For the text-containing cell, return its midpoint in (X, Y) coordinate format. 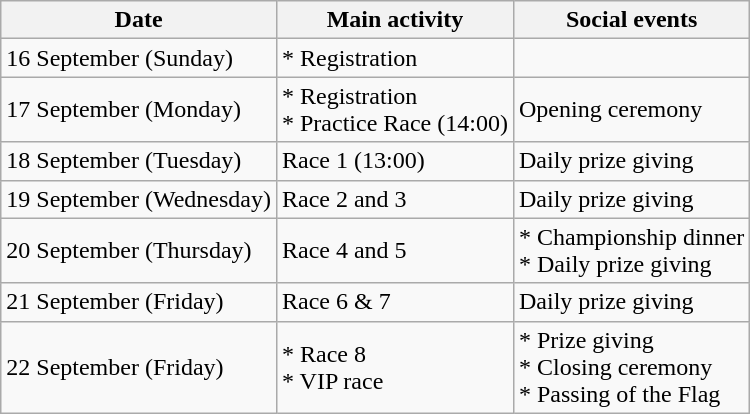
* Registration (394, 58)
Date (139, 20)
16 September (Sunday) (139, 58)
* Championship dinner* Daily prize giving (631, 250)
Race 6 & 7 (394, 302)
Race 2 and 3 (394, 199)
17 September (Monday) (139, 110)
* Prize giving* Closing ceremony* Passing of the Flag (631, 367)
Race 1 (13:00) (394, 161)
22 September (Friday) (139, 367)
* Race 8* VIP race (394, 367)
21 September (Friday) (139, 302)
Social events (631, 20)
19 September (Wednesday) (139, 199)
* Registration* Practice Race (14:00) (394, 110)
18 September (Tuesday) (139, 161)
Race 4 and 5 (394, 250)
Main activity (394, 20)
Opening ceremony (631, 110)
20 September (Thursday) (139, 250)
